Pinpoint the cell where the given text exists, returning its [x, y] midpoint coordinate. 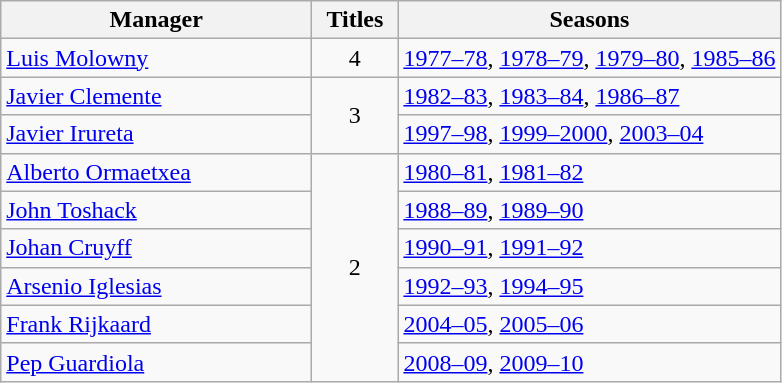
Seasons [590, 20]
John Toshack [156, 210]
Javier Clemente [156, 96]
1977–78, 1978–79, 1979–80, 1985–86 [590, 58]
Javier Irureta [156, 134]
1992–93, 1994–95 [590, 286]
Luis Molowny [156, 58]
2008–09, 2009–10 [590, 362]
2 [355, 267]
Manager [156, 20]
Frank Rijkaard [156, 324]
1988–89, 1989–90 [590, 210]
3 [355, 115]
Titles [355, 20]
1990–91, 1991–92 [590, 248]
1997–98, 1999–2000, 2003–04 [590, 134]
1982–83, 1983–84, 1986–87 [590, 96]
Pep Guardiola [156, 362]
4 [355, 58]
1980–81, 1981–82 [590, 172]
Johan Cruyff [156, 248]
2004–05, 2005–06 [590, 324]
Arsenio Iglesias [156, 286]
Alberto Ormaetxea [156, 172]
